Pinpoint the cell where the given text exists, returning its [x, y] midpoint coordinate. 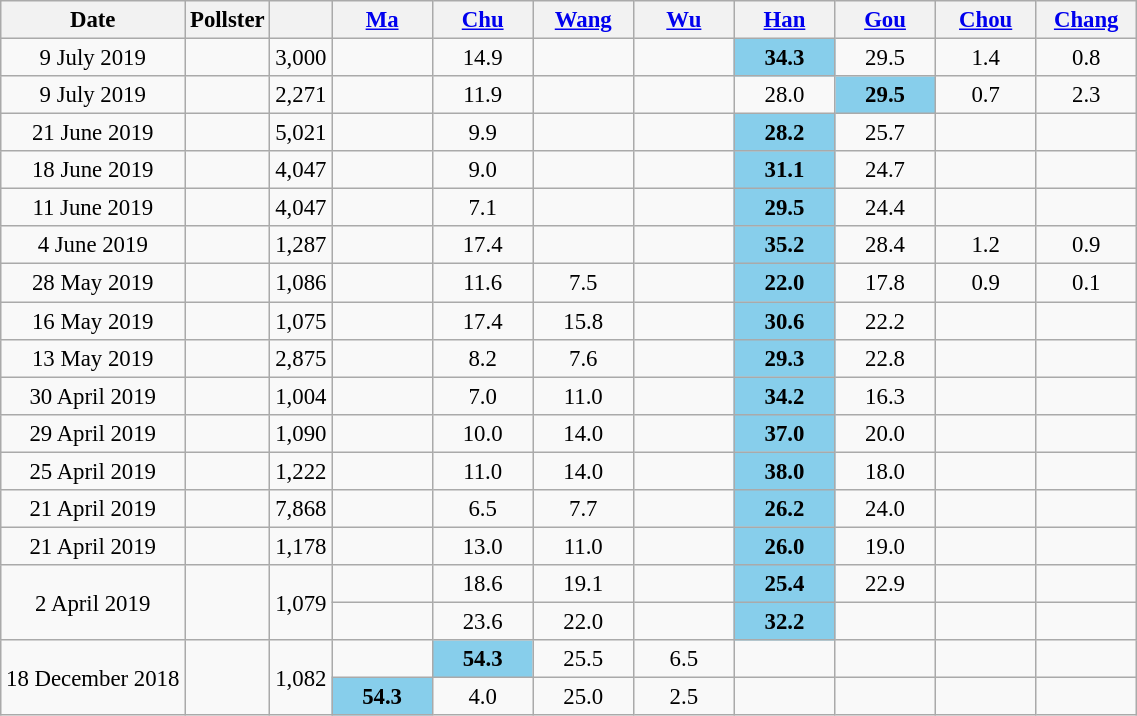
22.8 [886, 358]
34.2 [784, 396]
11.6 [482, 283]
Chou [986, 20]
Gou [886, 20]
8.2 [482, 358]
4 June 2019 [93, 245]
24.0 [886, 509]
24.4 [886, 208]
2.5 [684, 697]
1,222 [301, 471]
Wang [584, 20]
16.3 [886, 396]
19.0 [886, 546]
25 April 2019 [93, 471]
25.0 [584, 697]
18.6 [482, 584]
14.9 [482, 58]
Han [784, 20]
7.6 [584, 358]
25.5 [584, 659]
10.0 [482, 433]
29 April 2019 [93, 433]
28.0 [784, 95]
30 April 2019 [93, 396]
7.5 [584, 283]
3,000 [301, 58]
29.3 [784, 358]
18 December 2018 [93, 678]
35.2 [784, 245]
20.0 [886, 433]
25.7 [886, 133]
26.0 [784, 546]
31.1 [784, 170]
1,082 [301, 678]
37.0 [784, 433]
15.8 [584, 321]
16 May 2019 [93, 321]
19.1 [584, 584]
Chang [1086, 20]
1.2 [986, 245]
38.0 [784, 471]
28 May 2019 [93, 283]
28.4 [886, 245]
1,004 [301, 396]
4.0 [482, 697]
1,086 [301, 283]
2,271 [301, 95]
0.1 [1086, 283]
0.7 [986, 95]
18.0 [886, 471]
7,868 [301, 509]
Date [93, 20]
2,875 [301, 358]
22.9 [886, 584]
1,178 [301, 546]
11.9 [482, 95]
13.0 [482, 546]
17.8 [886, 283]
Ma [382, 20]
23.6 [482, 621]
25.4 [784, 584]
32.2 [784, 621]
7.0 [482, 396]
21 June 2019 [93, 133]
5,021 [301, 133]
9.0 [482, 170]
1,090 [301, 433]
22.2 [886, 321]
1.4 [986, 58]
7.1 [482, 208]
9.9 [482, 133]
0.8 [1086, 58]
18 June 2019 [93, 170]
30.6 [784, 321]
2.3 [1086, 95]
1,287 [301, 245]
28.2 [784, 133]
34.3 [784, 58]
Pollster [228, 20]
Wu [684, 20]
24.7 [886, 170]
13 May 2019 [93, 358]
Chu [482, 20]
7.7 [584, 509]
11 June 2019 [93, 208]
1,075 [301, 321]
2 April 2019 [93, 602]
1,079 [301, 602]
26.2 [784, 509]
